Find where the given text appears and provide that cell's center as (X, Y) coordinate. 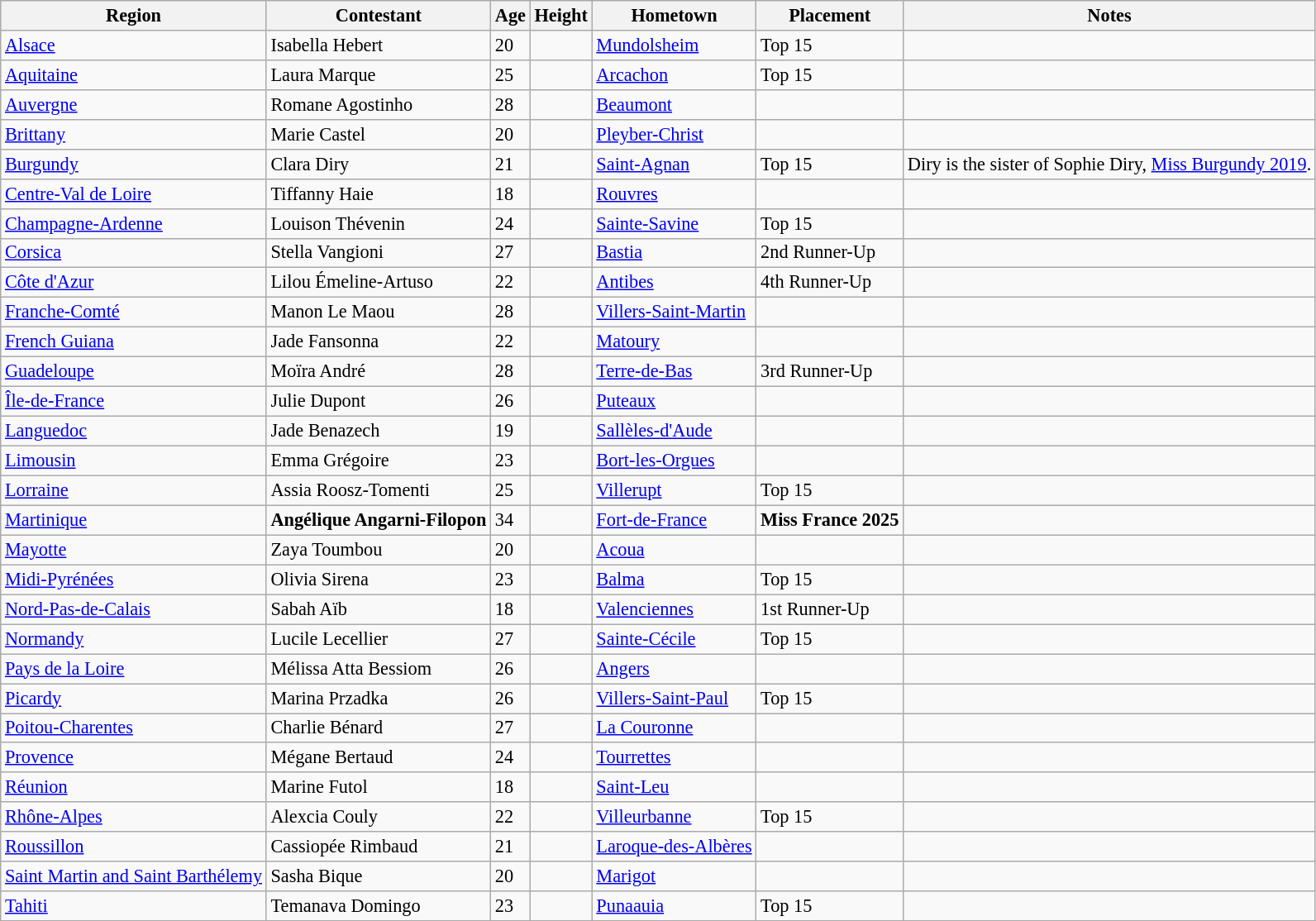
Rouvres (675, 193)
Alsace (134, 45)
Aquitaine (134, 74)
Tiffanny Haie (379, 193)
4th Runner-Up (830, 283)
Matoury (675, 342)
Placement (830, 16)
Île-de-France (134, 401)
Normandy (134, 639)
Miss France 2025 (830, 520)
2nd Runner-Up (830, 253)
Assia Roosz-Tomenti (379, 490)
Picardy (134, 698)
Saint-Agnan (675, 164)
Saint Martin and Saint Barthélemy (134, 876)
French Guiana (134, 342)
Diry is the sister of Sophie Diry, Miss Burgundy 2019. (1109, 164)
1st Runner-Up (830, 609)
Jade Fansonna (379, 342)
La Couronne (675, 728)
Corsica (134, 253)
Height (560, 16)
Centre-Val de Loire (134, 193)
Marina Przadka (379, 698)
Cassiopée Rimbaud (379, 847)
Manon Le Maou (379, 313)
Midi-Pyrénées (134, 580)
Clara Diry (379, 164)
Punaauia (675, 906)
Pays de la Loire (134, 669)
Mégane Bertaud (379, 757)
Provence (134, 757)
Fort-de-France (675, 520)
Lilou Émeline-Artuso (379, 283)
Réunion (134, 787)
Tourrettes (675, 757)
Puteaux (675, 401)
Sainte-Cécile (675, 639)
Hometown (675, 16)
Roussillon (134, 847)
Villers-Saint-Paul (675, 698)
Côte d'Azur (134, 283)
Poitou-Charentes (134, 728)
Limousin (134, 460)
Sabah Aïb (379, 609)
Laroque-des-Albères (675, 847)
Romane Agostinho (379, 104)
Arcachon (675, 74)
Villers-Saint-Martin (675, 313)
Marine Futol (379, 787)
Notes (1109, 16)
19 (511, 431)
Franche-Comté (134, 313)
Contestant (379, 16)
Olivia Sirena (379, 580)
Jade Benazech (379, 431)
Valenciennes (675, 609)
Julie Dupont (379, 401)
Mayotte (134, 550)
Languedoc (134, 431)
Auvergne (134, 104)
Antibes (675, 283)
Age (511, 16)
34 (511, 520)
Villerupt (675, 490)
Brittany (134, 134)
Zaya Toumbou (379, 550)
Champagne-Ardenne (134, 223)
Burgundy (134, 164)
Angélique Angarni-Filopon (379, 520)
Beaumont (675, 104)
Stella Vangioni (379, 253)
Sallèles-d'Aude (675, 431)
Villeurbanne (675, 817)
Alexcia Couly (379, 817)
Moïra André (379, 372)
Louison Thévenin (379, 223)
Bort-les-Orgues (675, 460)
Emma Grégoire (379, 460)
Charlie Bénard (379, 728)
Angers (675, 669)
Laura Marque (379, 74)
Region (134, 16)
Sasha Bique (379, 876)
Isabella Hebert (379, 45)
Sainte-Savine (675, 223)
Pleyber-Christ (675, 134)
Bastia (675, 253)
Martinique (134, 520)
Temanava Domingo (379, 906)
Saint-Leu (675, 787)
Guadeloupe (134, 372)
Marigot (675, 876)
Nord-Pas-de-Calais (134, 609)
Mundolsheim (675, 45)
3rd Runner-Up (830, 372)
Terre-de-Bas (675, 372)
Mélissa Atta Bessiom (379, 669)
Marie Castel (379, 134)
Balma (675, 580)
Acoua (675, 550)
Tahiti (134, 906)
Lucile Lecellier (379, 639)
Lorraine (134, 490)
Rhône-Alpes (134, 817)
